Determine the [X, Y] coordinate at the center of the cell enclosing the given text.  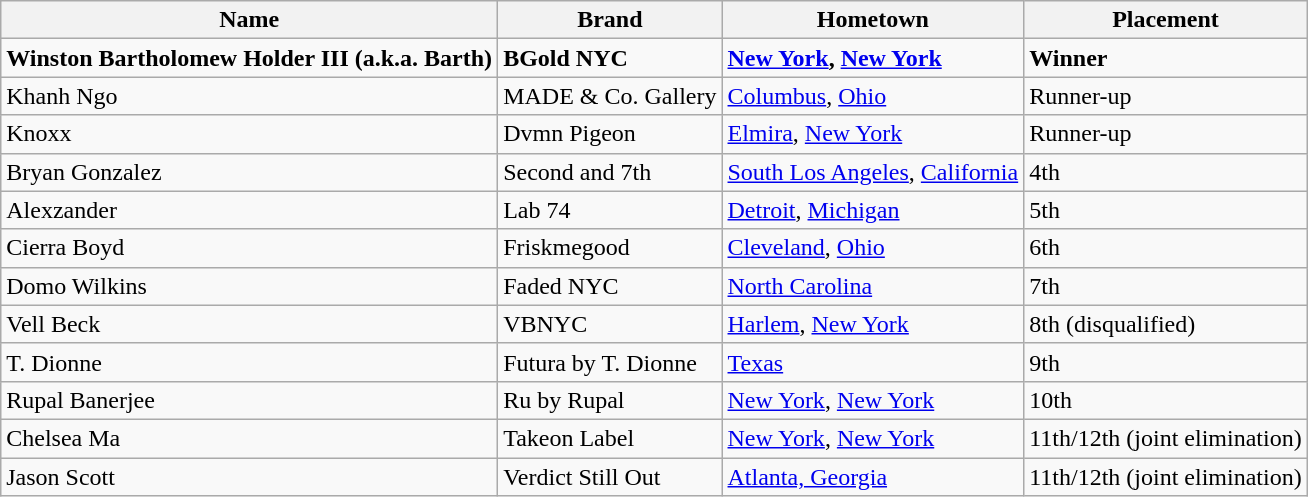
Alexzander [250, 210]
Verdict Still Out [610, 477]
Friskmegood [610, 248]
Jason Scott [250, 477]
4th [1166, 172]
Vell Beck [250, 324]
MADE & Co. Gallery [610, 96]
Chelsea Ma [250, 438]
Texas [873, 362]
Cleveland, Ohio [873, 248]
Domo Wilkins [250, 286]
Winston Bartholomew Holder III (a.k.a. Barth) [250, 58]
9th [1166, 362]
Futura by T. Dionne [610, 362]
Elmira, New York [873, 134]
Bryan Gonzalez [250, 172]
5th [1166, 210]
Rupal Banerjee [250, 400]
Khanh Ngo [250, 96]
6th [1166, 248]
T. Dionne [250, 362]
8th (disqualified) [1166, 324]
North Carolina [873, 286]
Hometown [873, 20]
Dvmn Pigeon [610, 134]
Brand [610, 20]
Columbus, Ohio [873, 96]
Takeon Label [610, 438]
Faded NYC [610, 286]
Second and 7th [610, 172]
South Los Angeles, California [873, 172]
Lab 74 [610, 210]
Atlanta, Georgia [873, 477]
Harlem, New York [873, 324]
10th [1166, 400]
Cierra Boyd [250, 248]
Ru by Rupal [610, 400]
Placement [1166, 20]
Detroit, Michigan [873, 210]
Name [250, 20]
BGold NYC [610, 58]
Knoxx [250, 134]
7th [1166, 286]
VBNYC [610, 324]
Winner [1166, 58]
